Search for the cell housing the specified text and yield its [x, y] center coordinate. 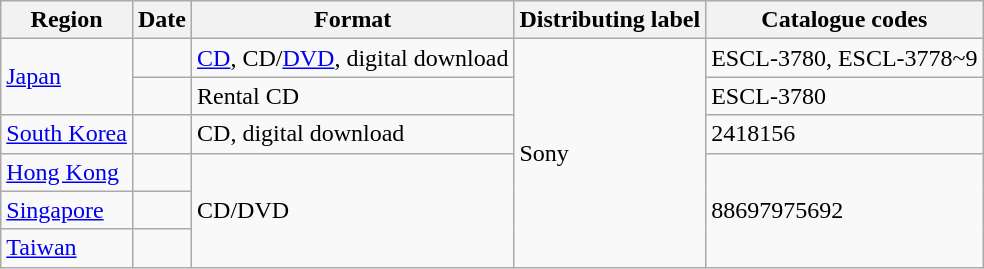
Catalogue codes [844, 20]
2418156 [844, 134]
Taiwan [67, 248]
Format [353, 20]
CD, CD/DVD, digital download [353, 58]
Date [162, 20]
Hong Kong [67, 172]
South Korea [67, 134]
88697975692 [844, 210]
Singapore [67, 210]
Japan [67, 77]
Rental CD [353, 96]
ESCL-3780, ESCL-3778~9 [844, 58]
Region [67, 20]
CD/DVD [353, 210]
CD, digital download [353, 134]
Distributing label [610, 20]
ESCL-3780 [844, 96]
Sony [610, 153]
